Return [X, Y] of the center of cell containing provided text 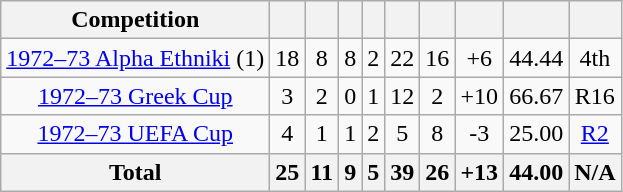
4 [288, 134]
4th [595, 58]
+13 [480, 172]
-3 [480, 134]
26 [438, 172]
1972–73 Greek Cup [136, 96]
R2 [595, 134]
3 [288, 96]
18 [288, 58]
Competition [136, 20]
39 [402, 172]
66.67 [536, 96]
12 [402, 96]
+6 [480, 58]
44.44 [536, 58]
25.00 [536, 134]
11 [322, 172]
1972–73 UEFA Cup [136, 134]
16 [438, 58]
0 [350, 96]
N/A [595, 172]
R16 [595, 96]
25 [288, 172]
1972–73 Alpha Ethniki (1) [136, 58]
Total [136, 172]
+10 [480, 96]
44.00 [536, 172]
22 [402, 58]
9 [350, 172]
